Scan for the cell matching the given text and deliver its [x, y] coordinate at center. 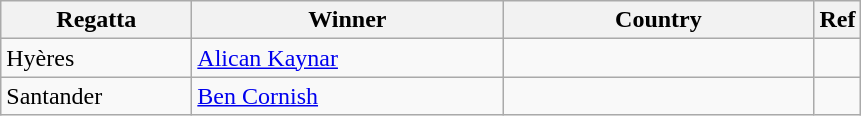
Winner [348, 20]
Regatta [96, 20]
Ben Cornish [348, 96]
Hyères [96, 58]
Santander [96, 96]
Country [658, 20]
Ref [838, 20]
Alican Kaynar [348, 58]
